Provide the (x, y) coordinate of the cell's center where the given text is located.  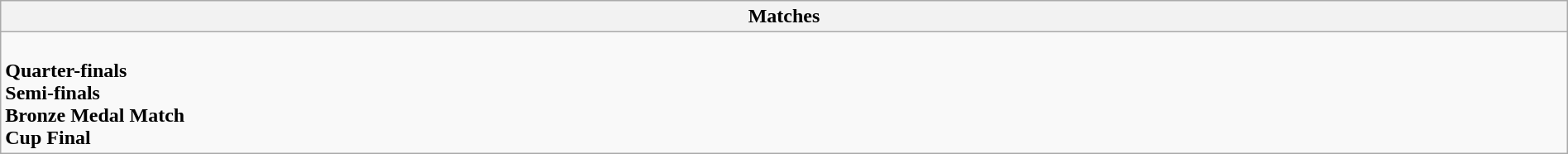
Matches (784, 17)
Quarter-finals Semi-finals Bronze Medal Match Cup Final (784, 93)
